From the cell containing the given text, extract its center point as [X, Y] coordinate. 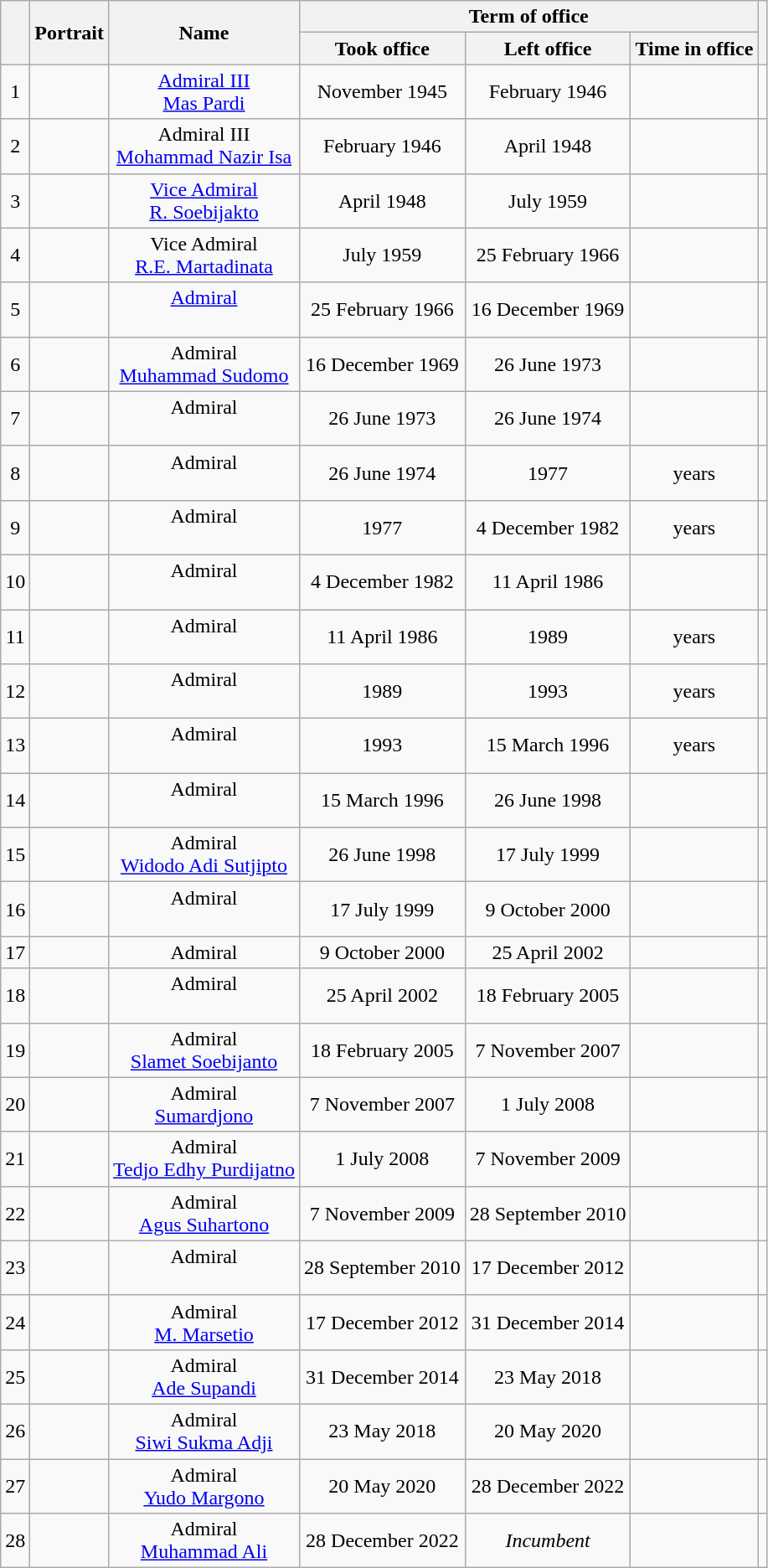
18 [15, 995]
19 [15, 1050]
17 [15, 952]
28 [15, 1541]
Vice AdmiralR.E. Martadinata [204, 255]
Time in office [694, 49]
7 [15, 419]
5 [15, 310]
Admiral IIIMohammad Nazir Isa [204, 146]
2 [15, 146]
9 [15, 528]
15 [15, 854]
AdmiralSiwi Sukma Adji [204, 1431]
6 [15, 364]
AdmiralSumardjono [204, 1104]
23 [15, 1268]
13 [15, 745]
AdmiralWidodo Adi Sutjipto [204, 854]
AdmiralMuhammad Ali [204, 1541]
21 [15, 1159]
12 [15, 692]
1 [15, 92]
Portrait [70, 33]
Vice AdmiralR. Soebijakto [204, 201]
AdmiralMuhammad Sudomo [204, 364]
16 [15, 910]
Incumbent [548, 1541]
22 [15, 1213]
10 [15, 581]
AdmiralTedjo Edhy Purdijatno [204, 1159]
Name [204, 33]
27 [15, 1486]
November 1945 [383, 92]
AdmiralYudo Margono [204, 1486]
Left office [548, 49]
20 [15, 1104]
Term of office [529, 17]
AdmiralAgus Suhartono [204, 1213]
AdmiralSlamet Soebijanto [204, 1050]
26 [15, 1431]
3 [15, 201]
24 [15, 1322]
AdmiralAde Supandi [204, 1377]
25 [15, 1377]
Admiral IIIMas Pardi [204, 92]
11 [15, 637]
Took office [383, 49]
8 [15, 472]
4 [15, 255]
14 [15, 801]
AdmiralM. Marsetio [204, 1322]
